Determine the [X, Y] coordinate at the center of the cell enclosing the given text.  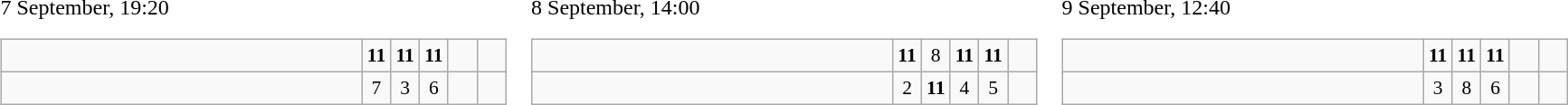
5 [993, 88]
7 [376, 88]
4 [965, 88]
2 [908, 88]
